Detect which cell encompasses the target text, then output its (X, Y) center coordinate. 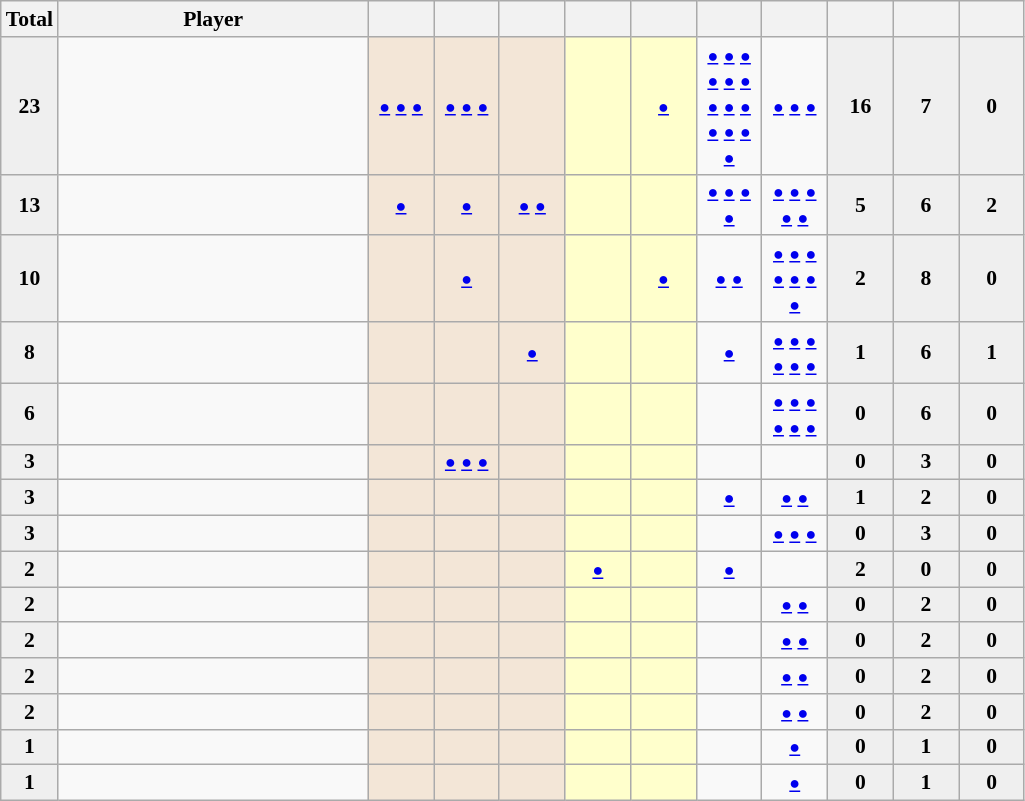
Total (30, 19)
13 (30, 204)
23 (30, 106)
5 (861, 204)
● ● ● ● ● ● ● (795, 280)
● ● ● ● (729, 204)
7 (926, 106)
● ● ● ● ● (795, 204)
16 (861, 106)
● ● ● ● ● ● ● ● ● ● ● ● ● (729, 106)
10 (30, 280)
Player (213, 19)
